Extract the [x, y] coordinate from the center of the cell holding the provided text.  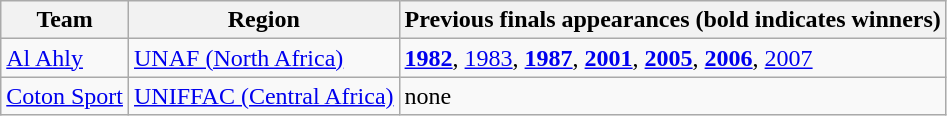
1982, 1983, 1987, 2001, 2005, 2006, 2007 [672, 58]
Al Ahly [65, 58]
Coton Sport [65, 96]
Previous finals appearances (bold indicates winners) [672, 20]
Region [264, 20]
Team [65, 20]
UNIFFAC (Central Africa) [264, 96]
none [672, 96]
UNAF (North Africa) [264, 58]
